Search for the cell housing the specified text and yield its (X, Y) center coordinate. 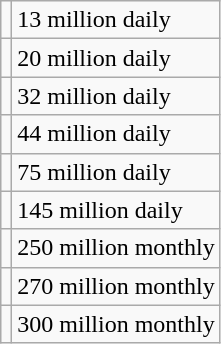
44 million daily (116, 134)
145 million daily (116, 210)
20 million daily (116, 58)
32 million daily (116, 96)
75 million daily (116, 172)
250 million monthly (116, 248)
270 million monthly (116, 286)
300 million monthly (116, 324)
13 million daily (116, 20)
